Identify which cell holds the provided text, then report its (X, Y) central coordinate. 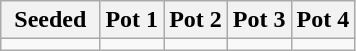
Pot 1 (132, 20)
Pot 3 (259, 20)
Pot 4 (323, 20)
Pot 2 (196, 20)
Seeded (50, 20)
